Output the (X, Y) coordinate of the center of the cell containing the given text.  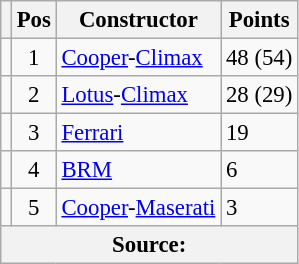
1 (34, 58)
2 (34, 95)
Source: (150, 245)
BRM (138, 170)
Constructor (138, 20)
Ferrari (138, 133)
5 (34, 208)
28 (29) (260, 95)
4 (34, 170)
6 (260, 170)
48 (54) (260, 58)
Pos (34, 20)
19 (260, 133)
Cooper-Maserati (138, 208)
Points (260, 20)
Lotus-Climax (138, 95)
Cooper-Climax (138, 58)
